Identify which cell holds the provided text, then report its (X, Y) central coordinate. 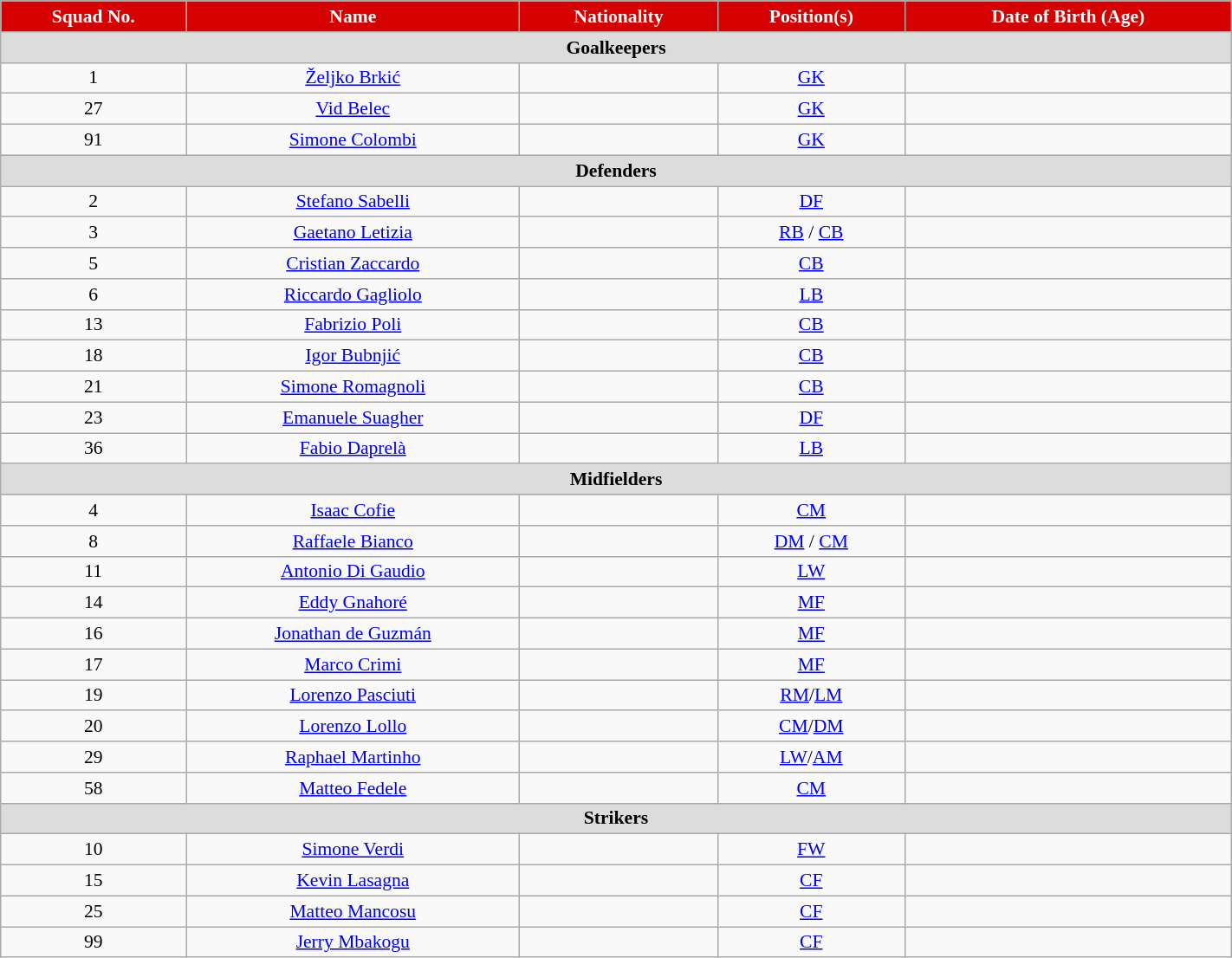
10 (94, 850)
RB / CB (811, 233)
Matteo Fedele (353, 788)
Nationality (619, 16)
Simone Romagnoli (353, 387)
58 (94, 788)
Raphael Martinho (353, 757)
Position(s) (811, 16)
1 (94, 78)
Date of Birth (Age) (1067, 16)
Matteo Mancosu (353, 911)
Stefano Sabelli (353, 202)
Riccardo Gagliolo (353, 295)
11 (94, 572)
RM/LM (811, 696)
91 (94, 140)
27 (94, 109)
5 (94, 263)
Vid Belec (353, 109)
Isaac Cofie (353, 510)
20 (94, 727)
14 (94, 603)
21 (94, 387)
16 (94, 634)
Strikers (616, 819)
CM/DM (811, 727)
8 (94, 541)
DM / CM (811, 541)
Raffaele Bianco (353, 541)
Marco Crimi (353, 664)
FW (811, 850)
99 (94, 942)
Kevin Lasagna (353, 881)
Midfielders (616, 480)
LW (811, 572)
3 (94, 233)
Name (353, 16)
29 (94, 757)
Goalkeepers (616, 48)
Eddy Gnahoré (353, 603)
23 (94, 418)
17 (94, 664)
Squad No. (94, 16)
Emanuele Suagher (353, 418)
Jerry Mbakogu (353, 942)
Fabrizio Poli (353, 325)
Fabio Daprelà (353, 449)
Defenders (616, 171)
Jonathan de Guzmán (353, 634)
Lorenzo Lollo (353, 727)
LW/AM (811, 757)
Simone Verdi (353, 850)
Simone Colombi (353, 140)
Gaetano Letizia (353, 233)
13 (94, 325)
25 (94, 911)
4 (94, 510)
Igor Bubnjić (353, 356)
6 (94, 295)
19 (94, 696)
2 (94, 202)
Željko Brkić (353, 78)
Antonio Di Gaudio (353, 572)
Cristian Zaccardo (353, 263)
36 (94, 449)
18 (94, 356)
Lorenzo Pasciuti (353, 696)
15 (94, 881)
